Determine the [X, Y] coordinate at the center of the cell enclosing the given text.  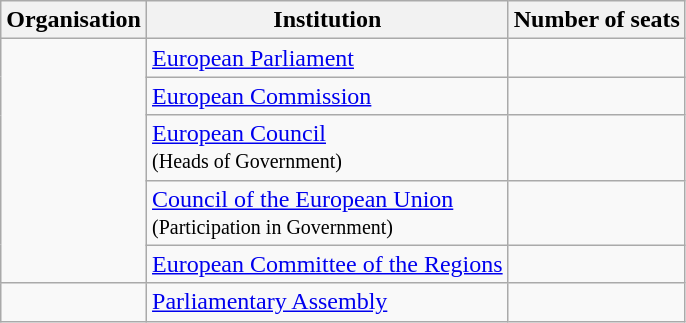
European Commission [328, 96]
Organisation [74, 20]
Council of the European Union(Participation in Government) [328, 212]
Parliamentary Assembly [328, 302]
European Parliament [328, 58]
European Committee of the Regions [328, 264]
European Council(Heads of Government) [328, 148]
Number of seats [596, 20]
Institution [328, 20]
